Find where the given text appears and provide that cell's center as (x, y) coordinate. 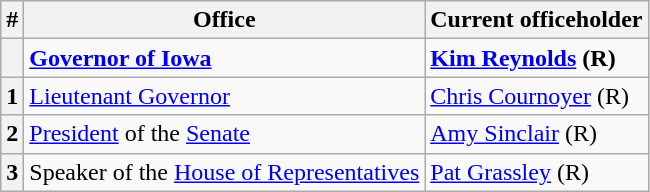
Chris Cournoyer (R) (536, 96)
Speaker of the House of Representatives (224, 172)
2 (12, 134)
Kim Reynolds (R) (536, 58)
# (12, 20)
Amy Sinclair (R) (536, 134)
Governor of Iowa (224, 58)
Office (224, 20)
3 (12, 172)
Lieutenant Governor (224, 96)
Current officeholder (536, 20)
1 (12, 96)
President of the Senate (224, 134)
Pat Grassley (R) (536, 172)
